Capture the cell that displays the provided text and extract its (X, Y) central coordinate. 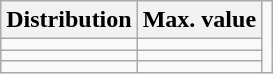
Distribution (69, 20)
Max. value (199, 20)
